Find where the given text appears and provide that cell's center as [X, Y] coordinate. 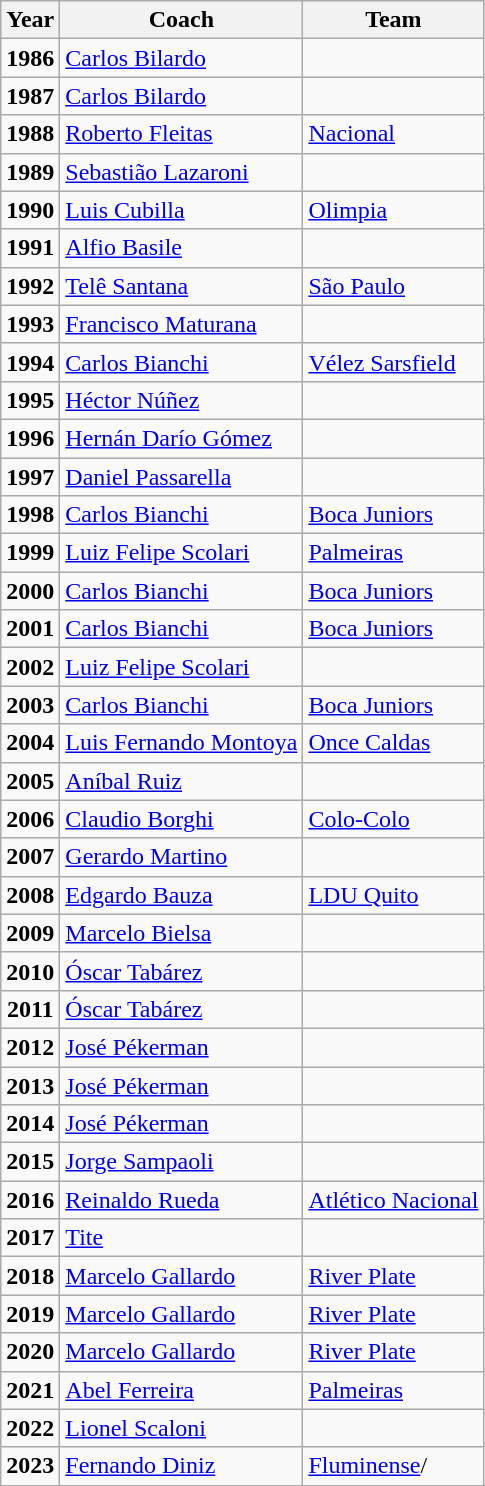
2022 [30, 1428]
1994 [30, 362]
2005 [30, 781]
Telê Santana [182, 286]
1999 [30, 553]
Nacional [394, 134]
1993 [30, 324]
São Paulo [394, 286]
2018 [30, 1276]
Year [30, 20]
1998 [30, 515]
Vélez Sarsfield [394, 362]
2007 [30, 857]
2010 [30, 971]
Tite [182, 1238]
Colo-Colo [394, 819]
2008 [30, 895]
2015 [30, 1162]
Fluminense/ [394, 1466]
1996 [30, 438]
2011 [30, 1009]
2004 [30, 743]
1997 [30, 477]
Daniel Passarella [182, 477]
2020 [30, 1352]
2009 [30, 933]
1987 [30, 96]
2019 [30, 1314]
2000 [30, 591]
Héctor Núñez [182, 400]
Claudio Borghi [182, 819]
2006 [30, 819]
Olimpia [394, 210]
Fernando Diniz [182, 1466]
Francisco Maturana [182, 324]
Coach [182, 20]
2002 [30, 667]
LDU Quito [394, 895]
2021 [30, 1390]
1990 [30, 210]
2023 [30, 1466]
Hernán Darío Gómez [182, 438]
Lionel Scaloni [182, 1428]
Jorge Sampaoli [182, 1162]
Abel Ferreira [182, 1390]
Reinaldo Rueda [182, 1200]
1995 [30, 400]
Marcelo Bielsa [182, 933]
1988 [30, 134]
2001 [30, 629]
Sebastião Lazaroni [182, 172]
2012 [30, 1047]
1991 [30, 248]
Gerardo Martino [182, 857]
Luis Cubilla [182, 210]
1989 [30, 172]
Atlético Nacional [394, 1200]
Team [394, 20]
2014 [30, 1124]
Once Caldas [394, 743]
Edgardo Bauza [182, 895]
2003 [30, 705]
2016 [30, 1200]
1986 [30, 58]
Roberto Fleitas [182, 134]
Luis Fernando Montoya [182, 743]
1992 [30, 286]
2013 [30, 1085]
2017 [30, 1238]
Aníbal Ruiz [182, 781]
Alfio Basile [182, 248]
